Capture the cell that displays the provided text and extract its [x, y] central coordinate. 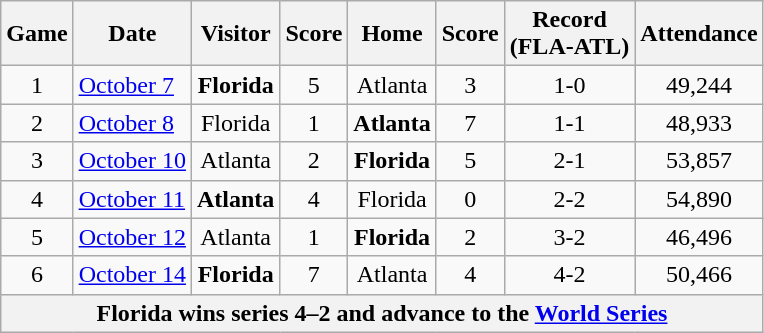
October 10 [132, 161]
1-0 [570, 85]
Visitor [235, 34]
Attendance [699, 34]
October 14 [132, 275]
1-1 [570, 123]
53,857 [699, 161]
6 [37, 275]
October 11 [132, 199]
49,244 [699, 85]
3-2 [570, 237]
Home [392, 34]
Record(FLA-ATL) [570, 34]
2-1 [570, 161]
4-2 [570, 275]
48,933 [699, 123]
October 7 [132, 85]
2-2 [570, 199]
Florida wins series 4–2 and advance to the World Series [382, 313]
54,890 [699, 199]
October 12 [132, 237]
October 8 [132, 123]
46,496 [699, 237]
0 [470, 199]
50,466 [699, 275]
Game [37, 34]
Date [132, 34]
